Output the (x, y) coordinate of the center of the cell containing the given text.  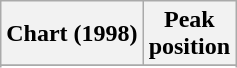
Chart (1998) (72, 34)
Peakposition (189, 34)
